From the cell containing the given text, extract its center point as [x, y] coordinate. 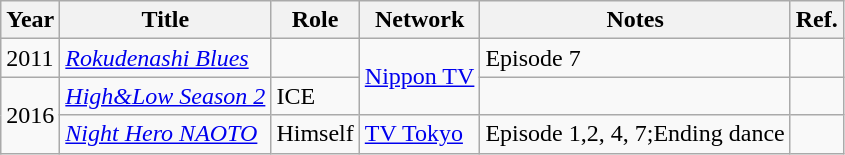
2011 [30, 58]
Himself [315, 134]
ICE [315, 96]
Episode 1,2, 4, 7;Ending dance [635, 134]
Rokudenashi Blues [166, 58]
Ref. [816, 20]
Notes [635, 20]
Year [30, 20]
TV Tokyo [420, 134]
Episode 7 [635, 58]
Role [315, 20]
Network [420, 20]
2016 [30, 115]
High&Low Season 2 [166, 96]
Nippon TV [420, 77]
Title [166, 20]
Night Hero NAOTO [166, 134]
